Scan for the cell matching the given text and deliver its [X, Y] coordinate at center. 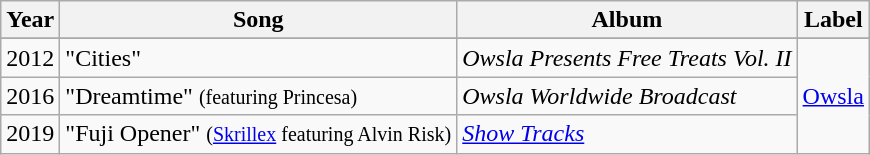
Album [627, 20]
2019 [30, 134]
Owsla Worldwide Broadcast [627, 96]
Owsla [833, 96]
"Fuji Opener" (Skrillex featuring Alvin Risk) [258, 134]
"Cities" [258, 58]
Show Tracks [627, 134]
2012 [30, 58]
2016 [30, 96]
Owsla Presents Free Treats Vol. II [627, 58]
Year [30, 20]
"Dreamtime" (featuring Princesa) [258, 96]
Song [258, 20]
Label [833, 20]
